Pinpoint the cell where the given text exists, returning its [X, Y] midpoint coordinate. 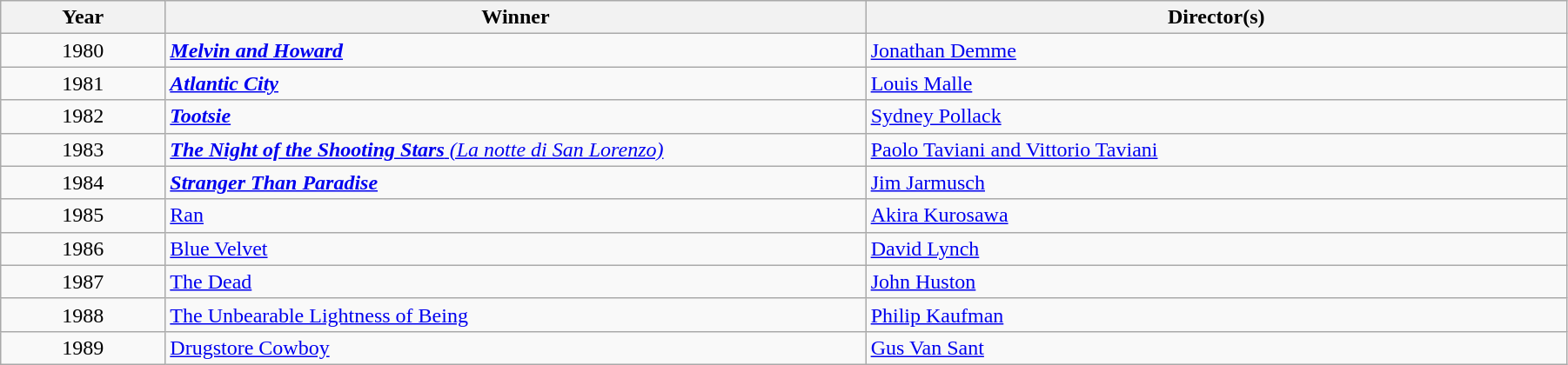
Year [84, 17]
Melvin and Howard [515, 50]
1987 [84, 282]
Sydney Pollack [1216, 116]
Drugstore Cowboy [515, 348]
The Unbearable Lightness of Being [515, 315]
Gus Van Sant [1216, 348]
The Night of the Shooting Stars (La notte di San Lorenzo) [515, 149]
Philip Kaufman [1216, 315]
Louis Malle [1216, 83]
Akira Kurosawa [1216, 216]
1988 [84, 315]
Blue Velvet [515, 249]
Winner [515, 17]
1989 [84, 348]
1986 [84, 249]
John Huston [1216, 282]
1985 [84, 216]
Ran [515, 216]
1984 [84, 182]
Director(s) [1216, 17]
Stranger Than Paradise [515, 182]
Paolo Taviani and Vittorio Taviani [1216, 149]
The Dead [515, 282]
Jim Jarmusch [1216, 182]
1980 [84, 50]
1982 [84, 116]
Tootsie [515, 116]
1981 [84, 83]
1983 [84, 149]
Jonathan Demme [1216, 50]
Atlantic City [515, 83]
David Lynch [1216, 249]
